Find where the given text appears and provide that cell's center as (x, y) coordinate. 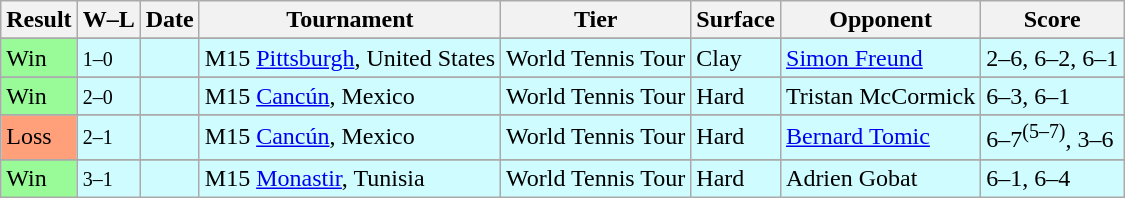
3–1 (108, 178)
Clay (736, 58)
6–7(5–7), 3–6 (1052, 138)
Result (39, 20)
M15 Pittsburgh, United States (350, 58)
M15 Monastir, Tunisia (350, 178)
Surface (736, 20)
Tier (596, 20)
2–0 (108, 96)
W–L (108, 20)
Loss (39, 138)
2–6, 6–2, 6–1 (1052, 58)
2–1 (108, 138)
Simon Freund (881, 58)
6–1, 6–4 (1052, 178)
Bernard Tomic (881, 138)
Opponent (881, 20)
Date (170, 20)
1–0 (108, 58)
Tristan McCormick (881, 96)
Tournament (350, 20)
Adrien Gobat (881, 178)
Score (1052, 20)
6–3, 6–1 (1052, 96)
